From the cell containing the given text, extract its center point as (X, Y) coordinate. 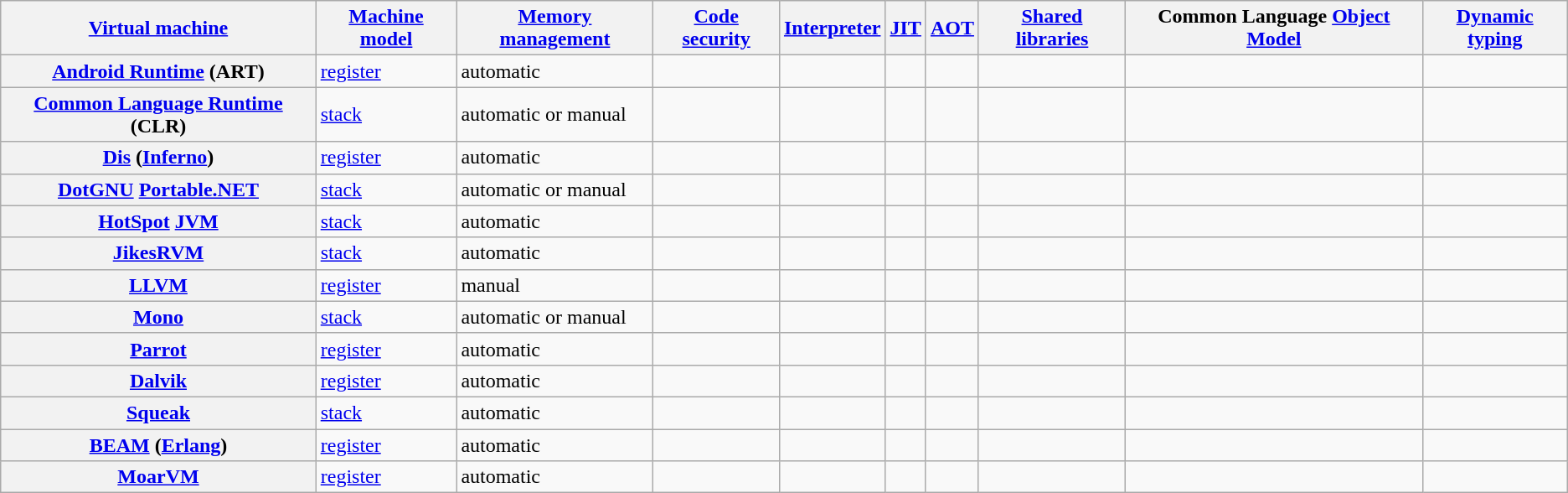
Shared libraries (1052, 29)
Common Language Runtime (CLR) (158, 114)
Virtual machine (158, 29)
Squeak (158, 413)
LLVM (158, 285)
Mono (158, 317)
Code security (716, 29)
HotSpot JVM (158, 221)
Common Language Object Model (1273, 29)
DotGNU Portable.NET (158, 189)
AOT (952, 29)
JIT (905, 29)
Interpreter (833, 29)
JikesRVM (158, 253)
BEAM (Erlang) (158, 445)
MoarVM (158, 477)
Memory management (554, 29)
Dalvik (158, 381)
Dis (Inferno) (158, 158)
manual (554, 285)
Parrot (158, 349)
Android Runtime (ART) (158, 71)
Machine model (386, 29)
Dynamic typing (1494, 29)
